Pinpoint the cell where the given text exists, returning its (x, y) midpoint coordinate. 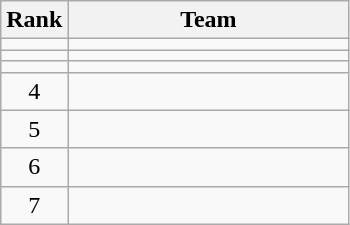
Team (208, 20)
Rank (34, 20)
4 (34, 91)
7 (34, 205)
5 (34, 129)
6 (34, 167)
